Identify which cell holds the provided text, then report its (x, y) central coordinate. 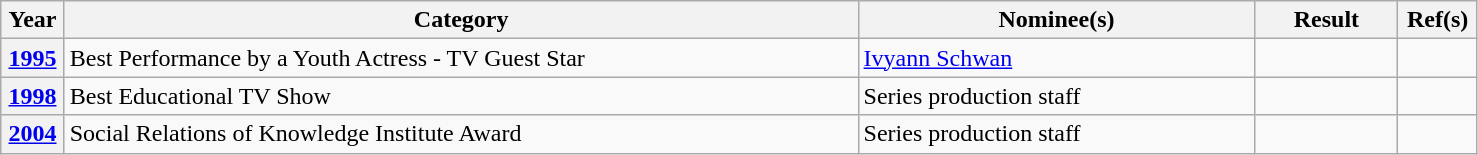
1998 (32, 96)
Ref(s) (1438, 20)
2004 (32, 134)
Social Relations of Knowledge Institute Award (461, 134)
Category (461, 20)
1995 (32, 58)
Best Performance by a Youth Actress - TV Guest Star (461, 58)
Result (1326, 20)
Best Educational TV Show (461, 96)
Nominee(s) (1056, 20)
Year (32, 20)
Ivyann Schwan (1056, 58)
